Extract the (x, y) coordinate from the center of the cell holding the provided text.  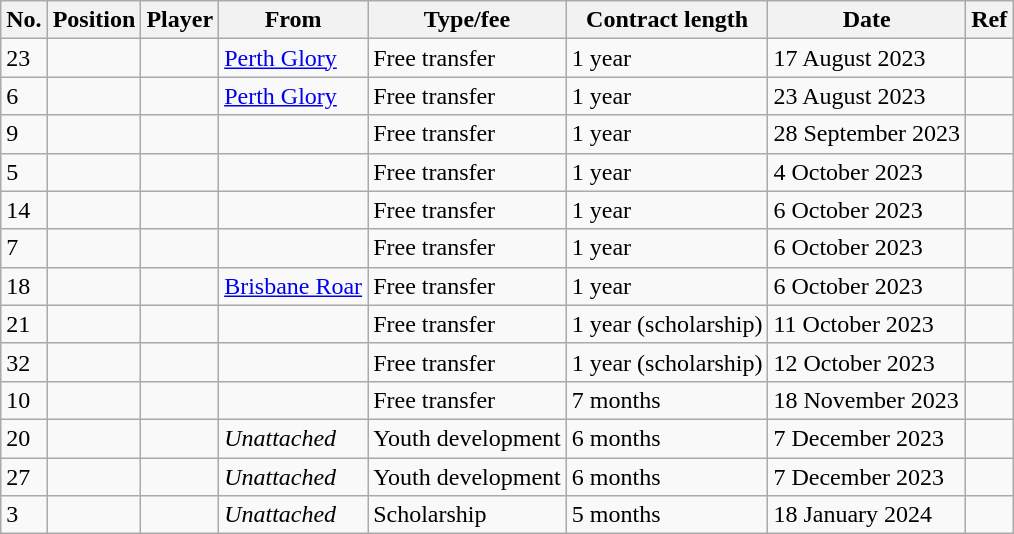
20 (24, 438)
No. (24, 20)
11 October 2023 (867, 324)
5 months (667, 515)
7 (24, 248)
18 January 2024 (867, 515)
23 August 2023 (867, 96)
14 (24, 210)
23 (24, 58)
Type/fee (468, 20)
12 October 2023 (867, 362)
From (294, 20)
5 (24, 172)
28 September 2023 (867, 134)
27 (24, 477)
Contract length (667, 20)
32 (24, 362)
Date (867, 20)
Scholarship (468, 515)
21 (24, 324)
Brisbane Roar (294, 286)
7 months (667, 400)
3 (24, 515)
Player (180, 20)
18 (24, 286)
18 November 2023 (867, 400)
9 (24, 134)
6 (24, 96)
Position (94, 20)
Ref (990, 20)
10 (24, 400)
4 October 2023 (867, 172)
17 August 2023 (867, 58)
